Capture the cell that displays the provided text and extract its [X, Y] central coordinate. 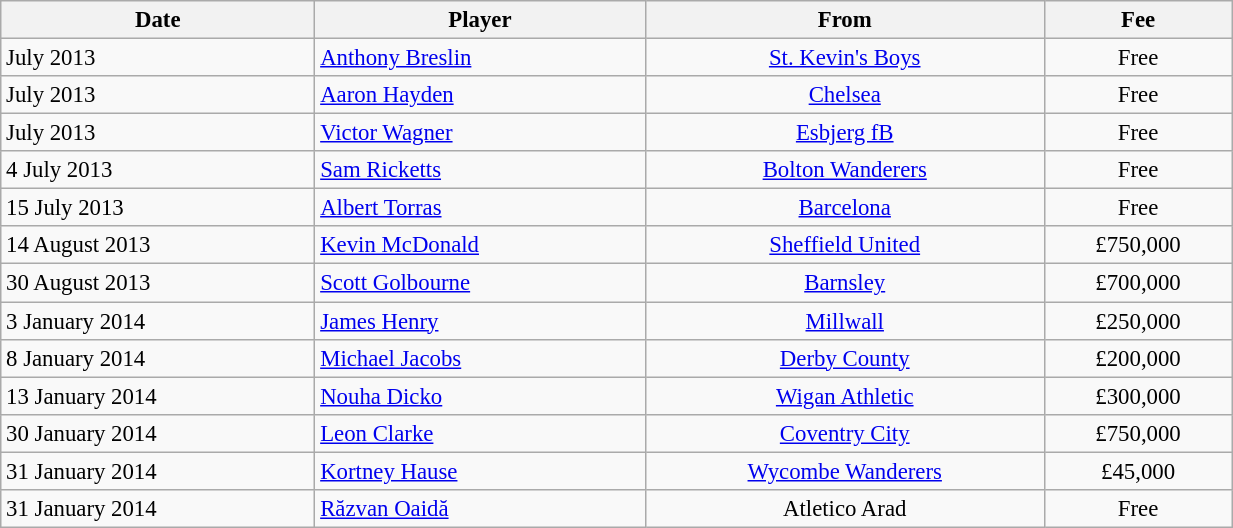
Chelsea [844, 95]
4 July 2013 [158, 170]
Kevin McDonald [480, 245]
Wycombe Wanderers [844, 471]
£300,000 [1138, 396]
Player [480, 20]
Derby County [844, 358]
30 August 2013 [158, 283]
Barcelona [844, 208]
£700,000 [1138, 283]
Victor Wagner [480, 133]
St. Kevin's Boys [844, 58]
James Henry [480, 321]
Scott Golbourne [480, 283]
Michael Jacobs [480, 358]
Aaron Hayden [480, 95]
Barnsley [844, 283]
Esbjerg fB [844, 133]
Răzvan Oaidă [480, 509]
Coventry City [844, 433]
£250,000 [1138, 321]
Anthony Breslin [480, 58]
30 January 2014 [158, 433]
Wigan Athletic [844, 396]
Atletico Arad [844, 509]
3 January 2014 [158, 321]
Sam Ricketts [480, 170]
8 January 2014 [158, 358]
Nouha Dicko [480, 396]
Fee [1138, 20]
£45,000 [1138, 471]
Kortney Hause [480, 471]
From [844, 20]
Sheffield United [844, 245]
14 August 2013 [158, 245]
Leon Clarke [480, 433]
Bolton Wanderers [844, 170]
13 January 2014 [158, 396]
Date [158, 20]
15 July 2013 [158, 208]
Millwall [844, 321]
£200,000 [1138, 358]
Albert Torras [480, 208]
